Determine the [x, y] coordinate at the center of the cell enclosing the given text.  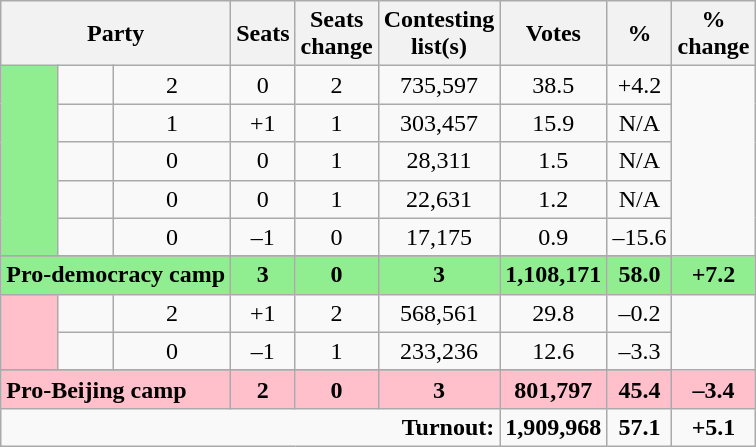
303,457 [439, 123]
22,631 [439, 199]
+7.2 [714, 275]
1.2 [554, 199]
0.9 [554, 237]
–3.4 [714, 389]
1.5 [554, 161]
15.9 [554, 123]
29.8 [554, 313]
57.1 [640, 427]
58.0 [640, 275]
Seats [263, 34]
45.4 [640, 389]
% [640, 34]
Contestinglist(s) [439, 34]
–15.6 [640, 237]
Seatschange [336, 34]
735,597 [439, 85]
12.6 [554, 351]
Pro-democracy camp [116, 275]
28,311 [439, 161]
1,108,171 [554, 275]
568,561 [439, 313]
–3.3 [640, 351]
17,175 [439, 237]
+5.1 [714, 427]
Pro-Beijing camp [116, 389]
–0.2 [640, 313]
38.5 [554, 85]
%change [714, 34]
Votes [554, 34]
+4.2 [640, 85]
Turnout: [250, 427]
Party [116, 34]
233,236 [439, 351]
1,909,968 [554, 427]
801,797 [554, 389]
